Pinpoint the cell where the given text exists, returning its (X, Y) midpoint coordinate. 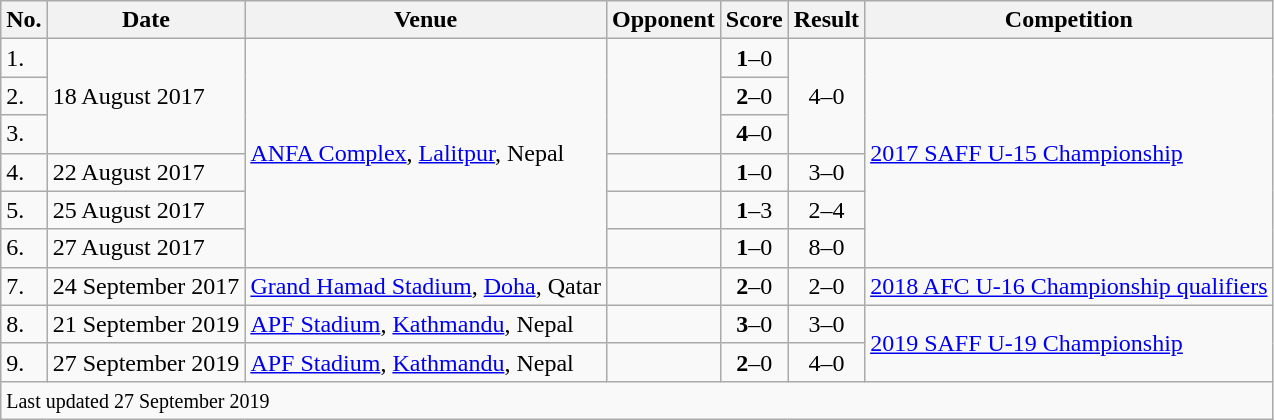
1. (24, 58)
1–3 (754, 210)
Score (754, 20)
18 August 2017 (146, 96)
Date (146, 20)
2. (24, 96)
22 August 2017 (146, 172)
2018 AFC U-16 Championship qualifiers (1069, 286)
No. (24, 20)
Venue (426, 20)
Competition (1069, 20)
24 September 2017 (146, 286)
8. (24, 324)
2–4 (826, 210)
Opponent (663, 20)
25 August 2017 (146, 210)
7. (24, 286)
Result (826, 20)
6. (24, 248)
2019 SAFF U-19 Championship (1069, 343)
2017 SAFF U-15 Championship (1069, 153)
5. (24, 210)
Last updated 27 September 2019 (637, 400)
21 September 2019 (146, 324)
27 August 2017 (146, 248)
8–0 (826, 248)
Grand Hamad Stadium, Doha, Qatar (426, 286)
3. (24, 134)
4. (24, 172)
9. (24, 362)
ANFA Complex, Lalitpur, Nepal (426, 153)
27 September 2019 (146, 362)
